Locate the cell with the specified text and output its [X, Y] center coordinate. 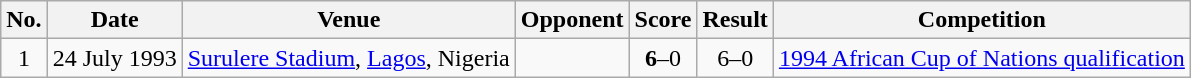
24 July 1993 [114, 58]
Score [663, 20]
Opponent [572, 20]
Venue [348, 20]
1994 African Cup of Nations qualification [982, 58]
Competition [982, 20]
No. [24, 20]
1 [24, 58]
Date [114, 20]
Result [735, 20]
Surulere Stadium, Lagos, Nigeria [348, 58]
